Provide the (x, y) coordinate of the cell's center where the given text is located.  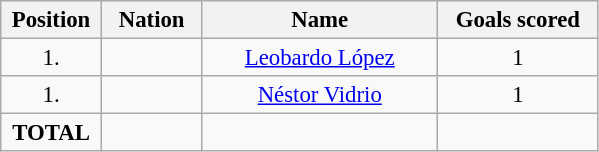
Nation (152, 20)
Néstor Vidrio (320, 95)
TOTAL (52, 133)
Goals scored (518, 20)
Name (320, 20)
Position (52, 20)
Leobardo López (320, 58)
